From the cell containing the given text, extract its center point as (x, y) coordinate. 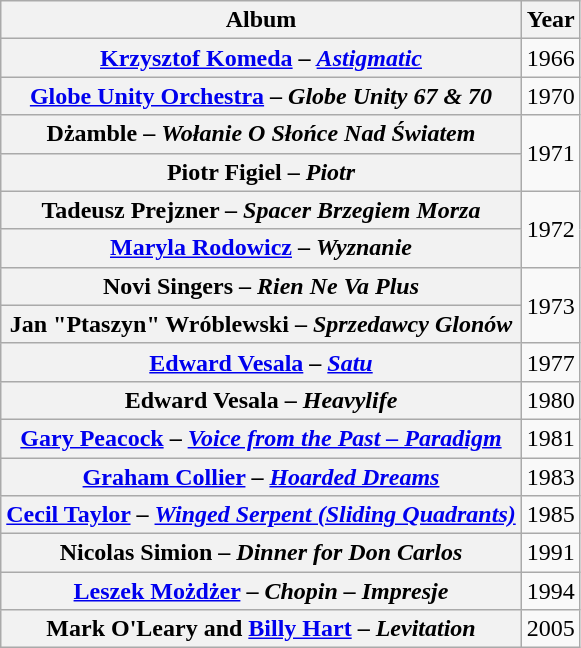
Globe Unity Orchestra – Globe Unity 67 & 70 (261, 96)
Piotr Figiel – Piotr (261, 172)
1983 (550, 477)
Novi Singers – Rien Ne Va Plus (261, 286)
Year (550, 20)
Edward Vesala – Satu (261, 362)
1977 (550, 362)
Krzysztof Komeda – Astigmatic (261, 58)
1973 (550, 305)
Tadeusz Prejzner – Spacer Brzegiem Morza (261, 210)
Jan "Ptaszyn" Wróblewski – Sprzedawcy Glonów (261, 324)
1980 (550, 400)
2005 (550, 629)
1985 (550, 515)
Edward Vesala – Heavylife (261, 400)
Mark O'Leary and Billy Hart – Levitation (261, 629)
Album (261, 20)
1994 (550, 591)
Gary Peacock – Voice from the Past – Paradigm (261, 438)
Cecil Taylor – Winged Serpent (Sliding Quadrants) (261, 515)
1972 (550, 229)
1966 (550, 58)
Maryla Rodowicz – Wyznanie (261, 248)
1970 (550, 96)
Graham Collier – Hoarded Dreams (261, 477)
1981 (550, 438)
Leszek Możdżer – Chopin – Impresje (261, 591)
Nicolas Simion – Dinner for Don Carlos (261, 553)
1991 (550, 553)
Dżamble – Wołanie O Słońce Nad Światem (261, 134)
1971 (550, 153)
